Pinpoint the cell where the given text exists, returning its [X, Y] midpoint coordinate. 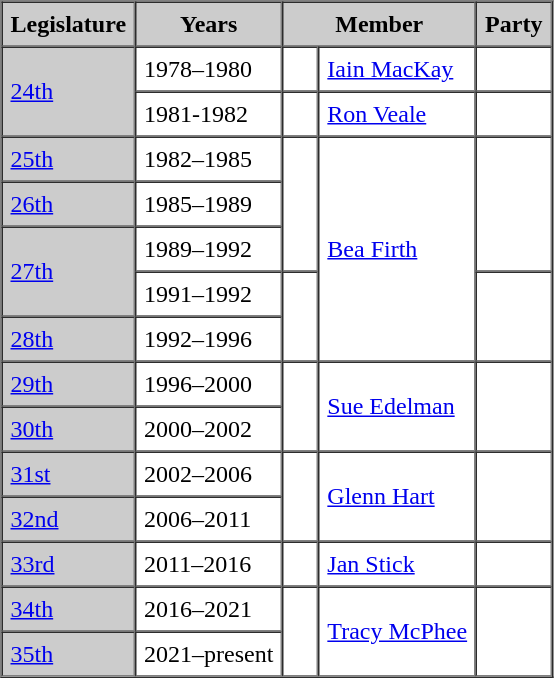
2016–2021 [208, 608]
Party [514, 24]
28th [69, 338]
32nd [69, 518]
1992–1996 [208, 338]
Sue Edelman [397, 407]
2011–2016 [208, 564]
1991–1992 [208, 294]
24th [69, 91]
1982–1985 [208, 158]
2002–2006 [208, 474]
1989–1992 [208, 248]
30th [69, 428]
1996–2000 [208, 384]
Member [379, 24]
34th [69, 608]
Jan Stick [397, 564]
27th [69, 271]
1985–1989 [208, 204]
Ron Veale [397, 114]
2000–2002 [208, 428]
35th [69, 654]
Glenn Hart [397, 497]
Iain MacKay [397, 68]
Years [208, 24]
Tracy McPhee [397, 631]
25th [69, 158]
31st [69, 474]
Legislature [69, 24]
1981-1982 [208, 114]
33rd [69, 564]
1978–1980 [208, 68]
26th [69, 204]
Bea Firth [397, 248]
29th [69, 384]
2021–present [208, 654]
2006–2011 [208, 518]
